From the cell containing the given text, extract its center point as (x, y) coordinate. 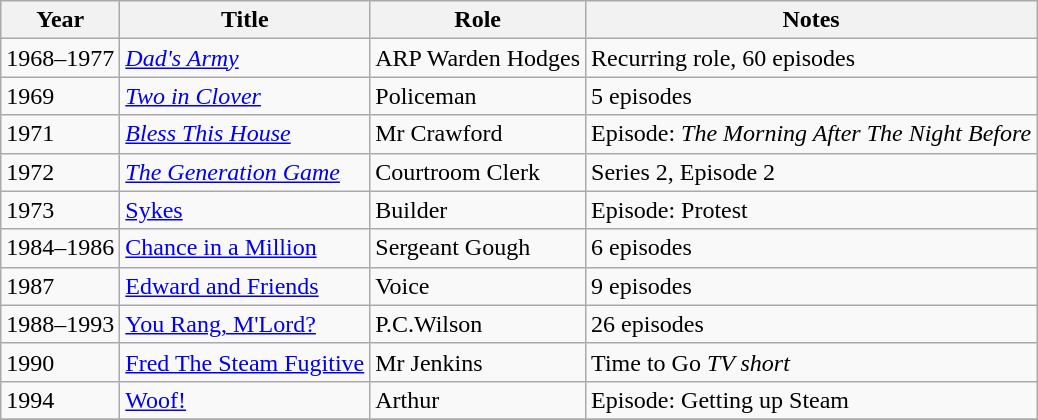
1973 (60, 210)
Mr Jenkins (478, 362)
Series 2, Episode 2 (812, 172)
1990 (60, 362)
Two in Clover (245, 96)
Policeman (478, 96)
Recurring role, 60 episodes (812, 58)
Dad's Army (245, 58)
The Generation Game (245, 172)
1987 (60, 286)
5 episodes (812, 96)
P.C.Wilson (478, 324)
Fred The Steam Fugitive (245, 362)
Episode: Protest (812, 210)
1968–1977 (60, 58)
Year (60, 20)
Woof! (245, 400)
Role (478, 20)
Edward and Friends (245, 286)
Builder (478, 210)
Bless This House (245, 134)
Mr Crawford (478, 134)
1988–1993 (60, 324)
1972 (60, 172)
Episode: The Morning After The Night Before (812, 134)
6 episodes (812, 248)
1969 (60, 96)
Episode: Getting up Steam (812, 400)
You Rang, M'Lord? (245, 324)
Voice (478, 286)
Notes (812, 20)
1994 (60, 400)
ARP Warden Hodges (478, 58)
Sykes (245, 210)
Title (245, 20)
Courtroom Clerk (478, 172)
Chance in a Million (245, 248)
1971 (60, 134)
1984–1986 (60, 248)
Time to Go TV short (812, 362)
9 episodes (812, 286)
Sergeant Gough (478, 248)
26 episodes (812, 324)
Arthur (478, 400)
